Search for the cell housing the specified text and yield its [X, Y] center coordinate. 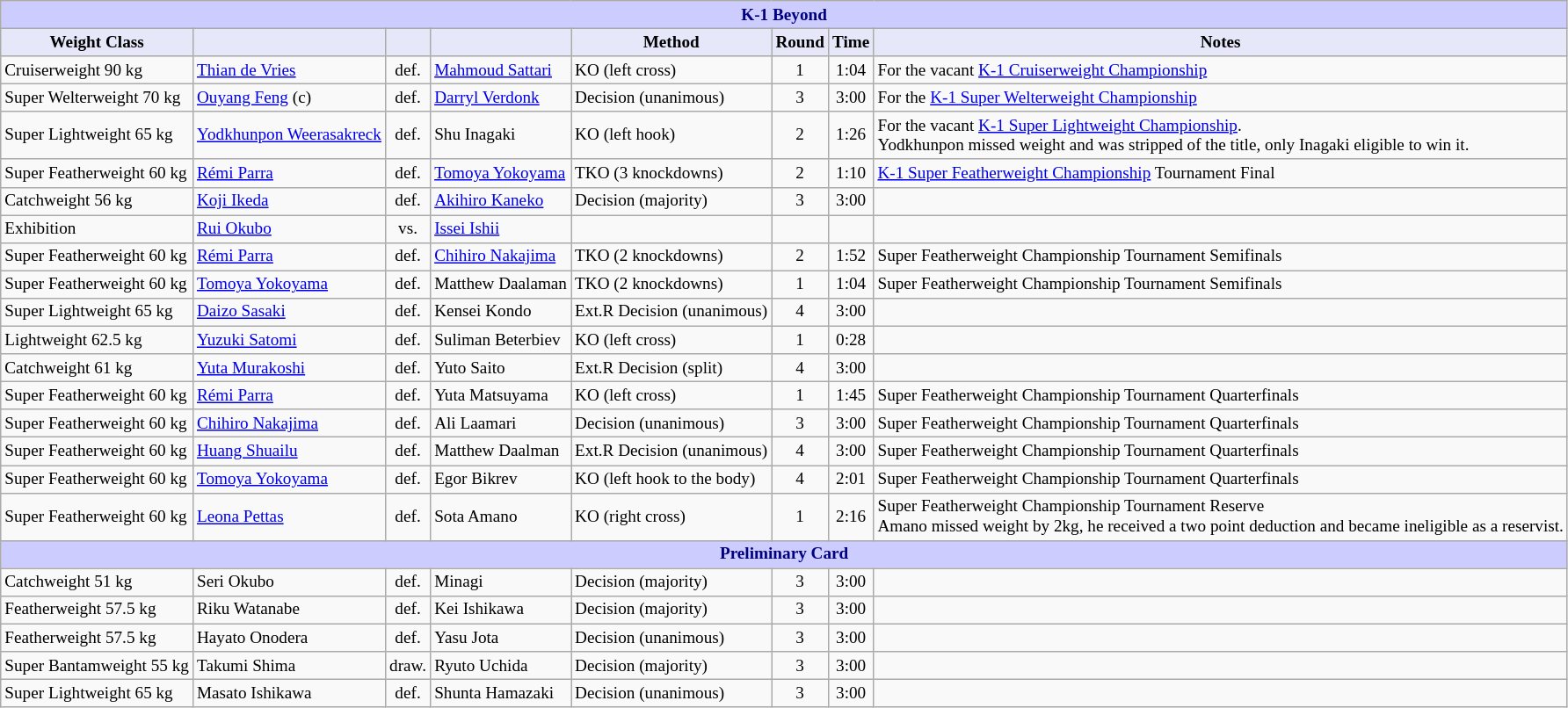
Thian de Vries [288, 70]
Ryuto Uchida [501, 666]
Yasu Jota [501, 638]
Yuta Murakoshi [288, 368]
0:28 [851, 340]
Time [851, 42]
Preliminary Card [784, 554]
Yuto Saito [501, 368]
For the K-1 Super Welterweight Championship [1221, 98]
Sota Amano [501, 517]
K-1 Beyond [784, 15]
1:45 [851, 395]
Leona Pettas [288, 517]
Takumi Shima [288, 666]
vs. [408, 229]
KO (left hook to the body) [671, 479]
Hayato Onodera [288, 638]
Mahmoud Sattari [501, 70]
For the vacant K-1 Super Lightweight Championship.Yodkhunpon missed weight and was stripped of the title, only Inagaki eligible to win it. [1221, 135]
Riku Watanabe [288, 610]
Shunta Hamazaki [501, 693]
Yuzuki Satomi [288, 340]
Matthew Daalman [501, 452]
Akihiro Kaneko [501, 201]
Notes [1221, 42]
1:26 [851, 135]
Super Bantamweight 55 kg [97, 666]
Cruiserweight 90 kg [97, 70]
Matthew Daalaman [501, 285]
Weight Class [97, 42]
Kei Ishikawa [501, 610]
Egor Bikrev [501, 479]
Kensei Kondo [501, 312]
Masato Ishikawa [288, 693]
Daizo Sasaki [288, 312]
For the vacant K-1 Cruiserweight Championship [1221, 70]
Method [671, 42]
KO (left hook) [671, 135]
Ouyang Feng (c) [288, 98]
Huang Shuailu [288, 452]
Rui Okubo [288, 229]
Round [800, 42]
TKO (3 knockdowns) [671, 173]
Minagi [501, 582]
K-1 Super Featherweight Championship Tournament Final [1221, 173]
Ali Laamari [501, 423]
Catchweight 61 kg [97, 368]
Seri Okubo [288, 582]
Shu Inagaki [501, 135]
Issei Ishii [501, 229]
Suliman Beterbiev [501, 340]
Ext.R Decision (split) [671, 368]
Darryl Verdonk [501, 98]
KO (right cross) [671, 517]
Catchweight 51 kg [97, 582]
Yuta Matsuyama [501, 395]
2:16 [851, 517]
Yodkhunpon Weerasakreck [288, 135]
Super Welterweight 70 kg [97, 98]
2:01 [851, 479]
1:10 [851, 173]
draw. [408, 666]
1:52 [851, 256]
Exhibition [97, 229]
Lightweight 62.5 kg [97, 340]
Koji Ikeda [288, 201]
Catchweight 56 kg [97, 201]
